Return the (X, Y) coordinate for the center point of the cell that contains the specified text.  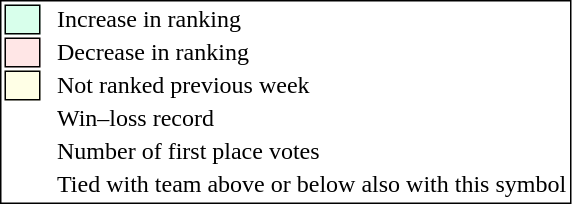
Tied with team above or below also with this symbol (312, 185)
Not ranked previous week (312, 85)
Number of first place votes (312, 151)
Decrease in ranking (312, 53)
Win–loss record (312, 119)
Increase in ranking (312, 19)
